Output the (x, y) coordinate of the center of the cell containing the given text.  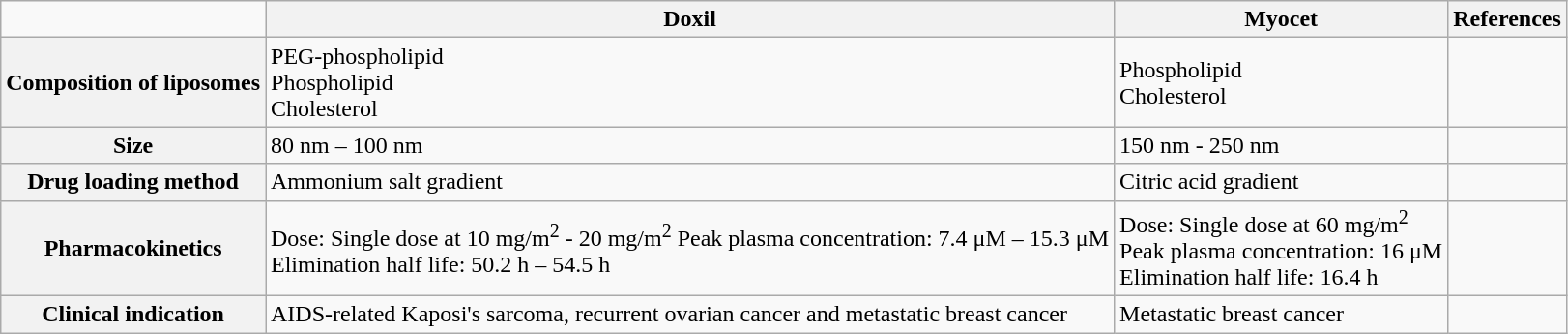
Clinical indication (133, 315)
Citric acid gradient (1282, 182)
Doxil (689, 19)
Size (133, 145)
Composition of liposomes (133, 82)
150 nm - 250 nm (1282, 145)
References (1508, 19)
Metastatic breast cancer (1282, 315)
80 nm – 100 nm (689, 145)
Dose: Single dose at 10 mg/m2 - 20 mg/m2 Peak plasma concentration: 7.4 μM – 15.3 μMElimination half life: 50.2 h – 54.5 h (689, 248)
Myocet (1282, 19)
Dose: Single dose at 60 mg/m2Peak plasma concentration: 16 μMElimination half life: 16.4 h (1282, 248)
PEG-phospholipidPhospholipidCholesterol (689, 82)
Pharmacokinetics (133, 248)
AIDS-related Kaposi's sarcoma, recurrent ovarian cancer and metastatic breast cancer (689, 315)
Drug loading method (133, 182)
Ammonium salt gradient (689, 182)
PhospholipidCholesterol (1282, 82)
